Capture the cell that displays the provided text and extract its [X, Y] central coordinate. 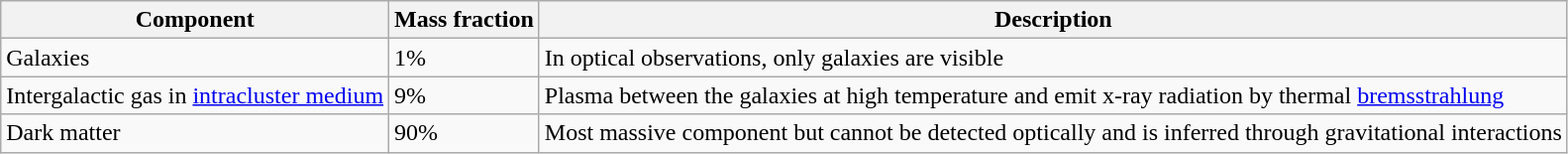
Description [1053, 20]
Component [195, 20]
Plasma between the galaxies at high temperature and emit x-ray radiation by thermal bremsstrahlung [1053, 95]
90% [465, 133]
Most massive component but cannot be detected optically and is inferred through gravitational interactions [1053, 133]
1% [465, 58]
In optical observations, only galaxies are visible [1053, 58]
Mass fraction [465, 20]
Dark matter [195, 133]
Galaxies [195, 58]
Intergalactic gas in intracluster medium [195, 95]
9% [465, 95]
